Pinpoint the cell where the given text exists, returning its (X, Y) midpoint coordinate. 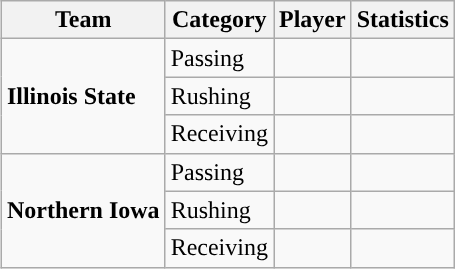
Northern Iowa (83, 210)
Player (313, 20)
Illinois State (83, 96)
Team (83, 20)
Category (219, 20)
Statistics (402, 20)
